Locate the cell with the specified text and output its (X, Y) center coordinate. 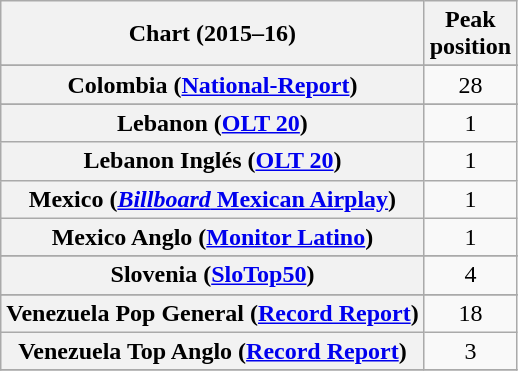
Venezuela Pop General (Record Report) (212, 313)
18 (470, 313)
Lebanon (OLT 20) (212, 123)
Mexico (Billboard Mexican Airplay) (212, 199)
Mexico Anglo (Monitor Latino) (212, 237)
Chart (2015–16) (212, 34)
3 (470, 351)
Peakposition (470, 34)
28 (470, 85)
Venezuela Top Anglo (Record Report) (212, 351)
Slovenia (SloTop50) (212, 275)
Lebanon Inglés (OLT 20) (212, 161)
4 (470, 275)
Colombia (National-Report) (212, 85)
